Pinpoint the cell where the given text exists, returning its [x, y] midpoint coordinate. 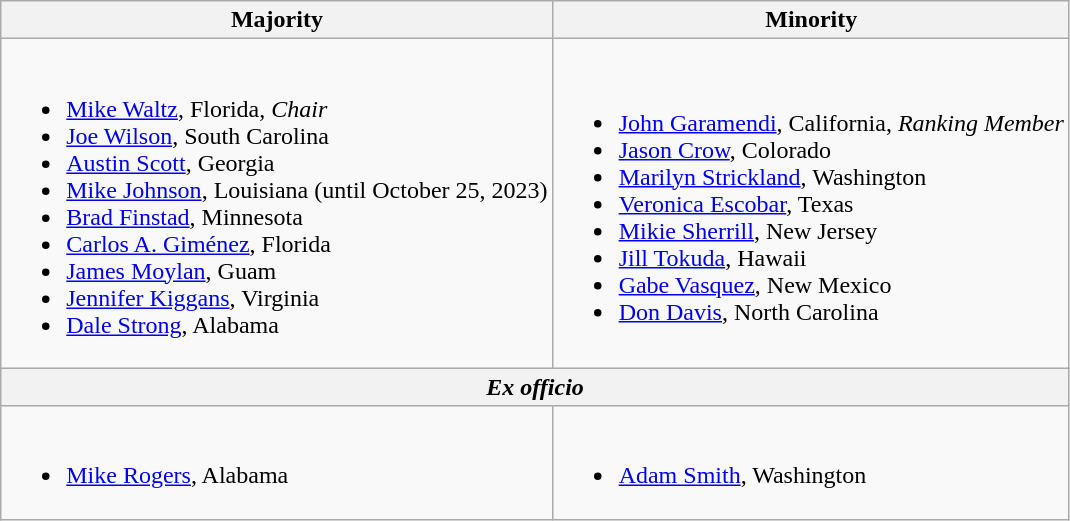
Majority [277, 20]
Adam Smith, Washington [811, 462]
Ex officio [536, 387]
Mike Rogers, Alabama [277, 462]
Minority [811, 20]
